Identify which cell holds the provided text, then report its (X, Y) central coordinate. 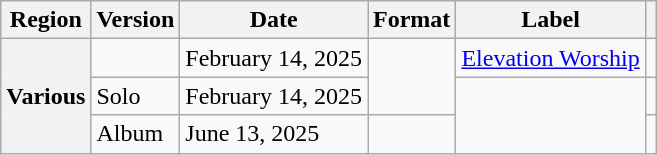
Format (412, 20)
Elevation Worship (550, 58)
Region (46, 20)
June 13, 2025 (274, 134)
Version (136, 20)
Album (136, 134)
Label (550, 20)
Various (46, 96)
Date (274, 20)
Solo (136, 96)
